Search for the cell housing the specified text and yield its [X, Y] center coordinate. 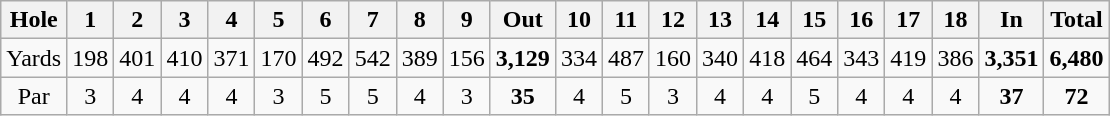
7 [372, 20]
343 [862, 58]
17 [908, 20]
492 [326, 58]
170 [278, 58]
9 [466, 20]
Total [1076, 20]
37 [1012, 96]
419 [908, 58]
386 [956, 58]
35 [522, 96]
14 [768, 20]
156 [466, 58]
340 [720, 58]
72 [1076, 96]
15 [814, 20]
334 [578, 58]
389 [420, 58]
Hole [34, 20]
18 [956, 20]
2 [138, 20]
418 [768, 58]
16 [862, 20]
160 [672, 58]
Yards [34, 58]
Par [34, 96]
542 [372, 58]
3,351 [1012, 58]
1 [90, 20]
487 [626, 58]
10 [578, 20]
8 [420, 20]
198 [90, 58]
464 [814, 58]
6,480 [1076, 58]
3,129 [522, 58]
371 [232, 58]
410 [184, 58]
6 [326, 20]
In [1012, 20]
12 [672, 20]
Out [522, 20]
401 [138, 58]
11 [626, 20]
13 [720, 20]
